Find where the given text appears and provide that cell's center as (X, Y) coordinate. 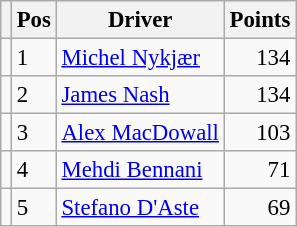
3 (34, 133)
Points (260, 20)
2 (34, 95)
Driver (140, 20)
71 (260, 170)
4 (34, 170)
69 (260, 208)
Alex MacDowall (140, 133)
Michel Nykjær (140, 58)
James Nash (140, 95)
103 (260, 133)
Mehdi Bennani (140, 170)
Stefano D'Aste (140, 208)
Pos (34, 20)
1 (34, 58)
5 (34, 208)
